Output the [X, Y] coordinate of the center of the cell containing the given text.  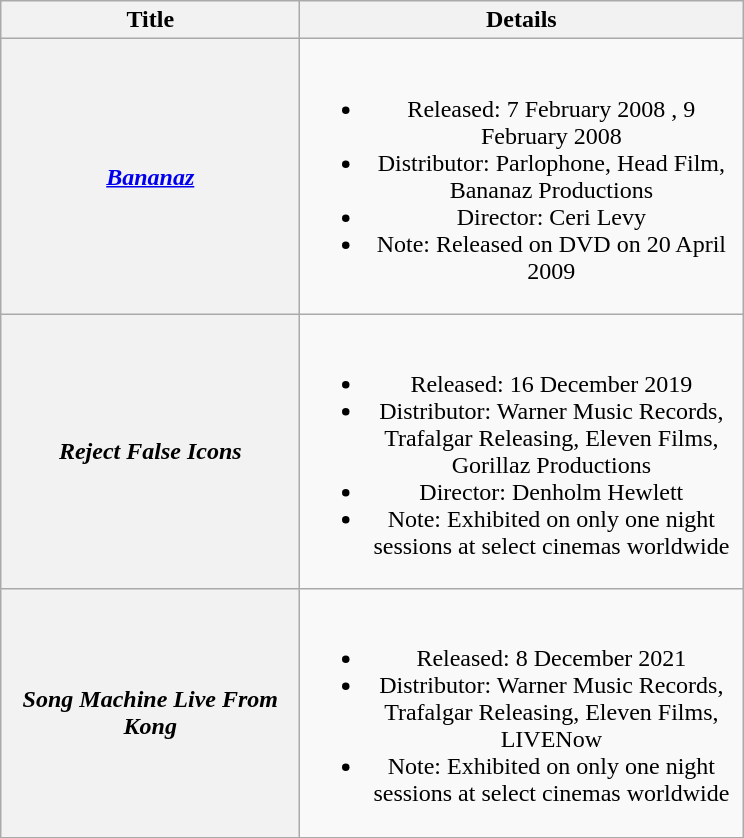
Song Machine Live From Kong [150, 713]
Title [150, 20]
Details [522, 20]
Reject False Icons [150, 452]
Bananaz [150, 176]
